Pinpoint the cell where the given text exists, returning its [X, Y] midpoint coordinate. 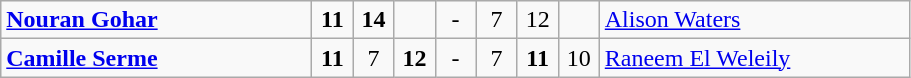
Alison Waters [754, 20]
10 [578, 58]
14 [374, 20]
Camille Serme [156, 58]
Nouran Gohar [156, 20]
Raneem El Weleily [754, 58]
